Extract the (X, Y) coordinate from the center of the cell holding the provided text.  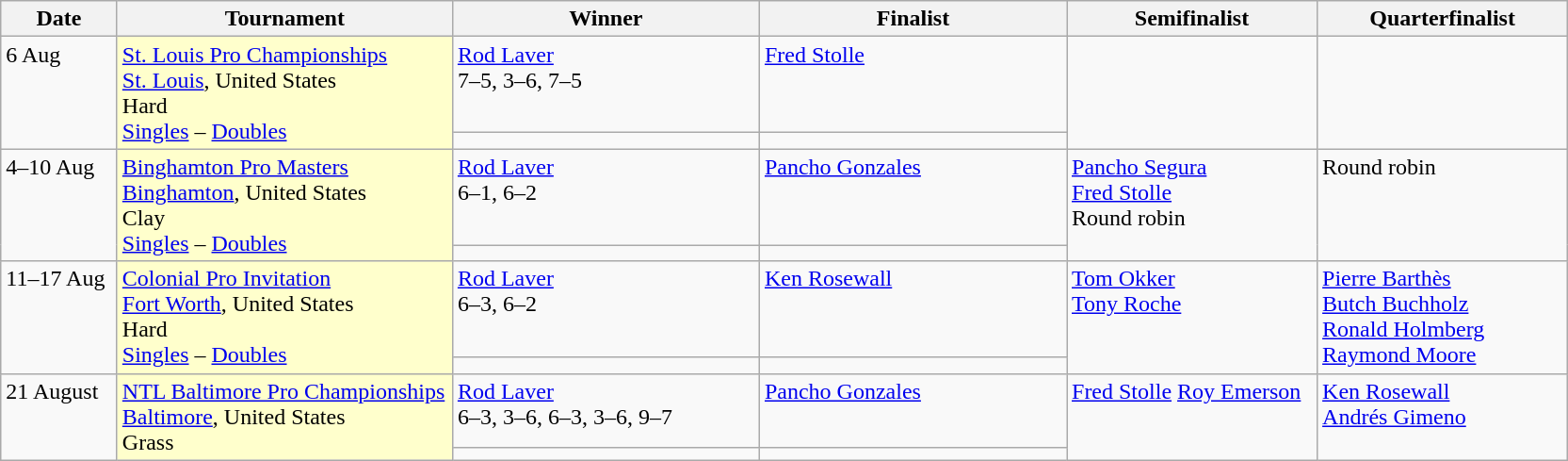
Fred Stolle Roy Emerson (1191, 417)
Pancho Segura Fred Stolle Round robin (1191, 206)
Tournament (284, 19)
Ken Rosewall Andrés Gimeno (1443, 417)
Quarterfinalist (1443, 19)
11–17 Aug (59, 317)
Round robin (1443, 206)
Rod Laver6–3, 3–6, 6–3, 3–6, 9–7 (606, 411)
Date (59, 19)
Rod Laver7–5, 3–6, 7–5 (606, 85)
6 Aug (59, 92)
St. Louis Pro ChampionshipsSt. Louis, United StatesHardSingles – Doubles (284, 92)
Tom Okker Tony Roche (1191, 317)
Winner (606, 19)
Finalist (913, 19)
Fred Stolle (913, 85)
Colonial Pro Invitation Fort Worth, United States HardSingles – Doubles (284, 317)
NTL Baltimore Pro ChampionshipsBaltimore, United StatesGrass (284, 417)
Binghamton Pro MastersBinghamton, United StatesClaySingles – Doubles (284, 206)
Pierre Barthès Butch Buchholz Ronald Holmberg Raymond Moore (1443, 317)
Ken Rosewall (913, 309)
Semifinalist (1191, 19)
21 August (59, 417)
4–10 Aug (59, 206)
Rod Laver6–1, 6–2 (606, 197)
Rod Laver6–3, 6–2 (606, 309)
